Pinpoint the cell where the given text exists, returning its [X, Y] midpoint coordinate. 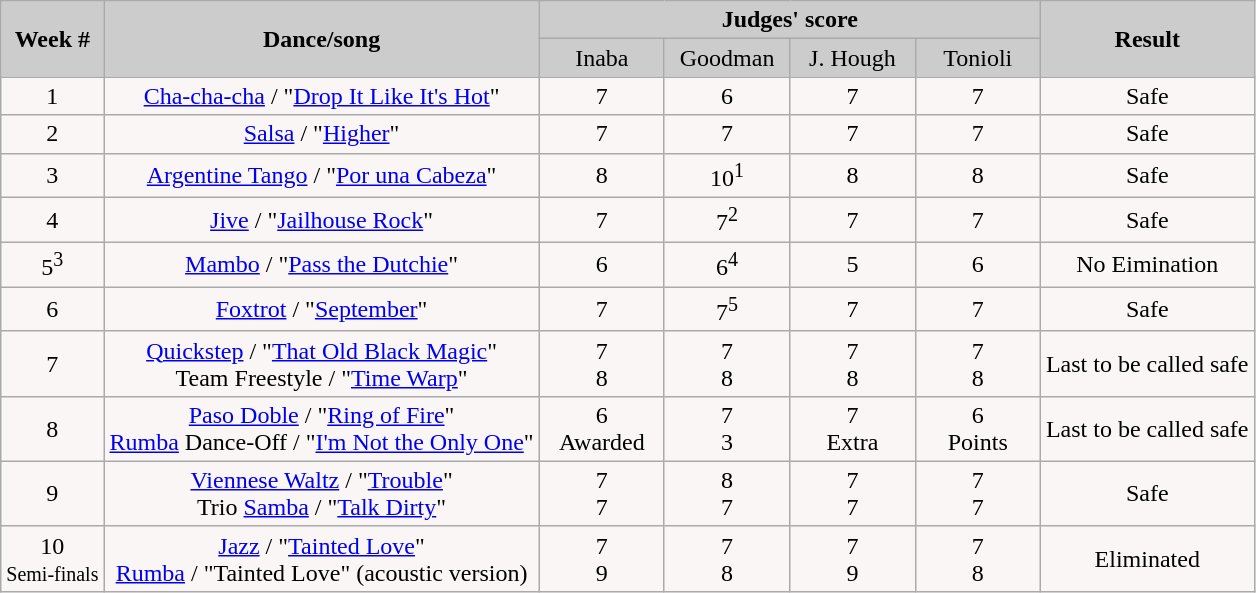
Dance/song [322, 39]
Jive / "Jailhouse Rock" [322, 220]
6Awarded [602, 428]
Goodman [726, 58]
Argentine Tango / "Por una Cabeza" [322, 176]
72 [726, 220]
4 [52, 220]
6Points [978, 428]
75 [726, 310]
Inaba [602, 58]
J. Hough [852, 58]
64 [726, 264]
Week # [52, 39]
Quickstep / "That Old Black Magic"Team Freestyle / "Time Warp" [322, 364]
10Semi-finals [52, 558]
Tonioli [978, 58]
Cha-cha-cha / "Drop It Like It's Hot" [322, 96]
1 [52, 96]
53 [52, 264]
9 [52, 494]
No Eimination [1147, 264]
73 [726, 428]
3 [52, 176]
Viennese Waltz / "Trouble"Trio Samba / "Talk Dirty" [322, 494]
Result [1147, 39]
Mambo / "Pass the Dutchie" [322, 264]
5 [852, 264]
Jazz / "Tainted Love"Rumba / "Tainted Love" (acoustic version) [322, 558]
Paso Doble / "Ring of Fire"Rumba Dance-Off / "I'm Not the Only One" [322, 428]
Eliminated [1147, 558]
7Extra [852, 428]
101 [726, 176]
Judges' score [790, 20]
Salsa / "Higher" [322, 134]
2 [52, 134]
Foxtrot / "September" [322, 310]
87 [726, 494]
